For the text-containing cell, return its midpoint in (X, Y) coordinate format. 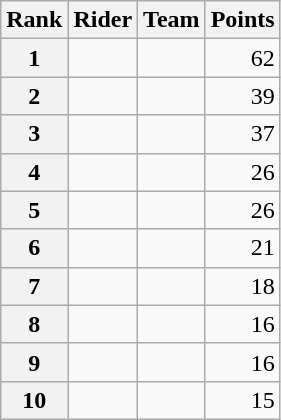
6 (34, 248)
5 (34, 210)
39 (242, 96)
2 (34, 96)
Rank (34, 20)
10 (34, 400)
4 (34, 172)
21 (242, 248)
Points (242, 20)
Team (172, 20)
37 (242, 134)
18 (242, 286)
62 (242, 58)
15 (242, 400)
9 (34, 362)
7 (34, 286)
1 (34, 58)
Rider (103, 20)
8 (34, 324)
3 (34, 134)
